Extract the [X, Y] coordinate from the center of the cell holding the provided text.  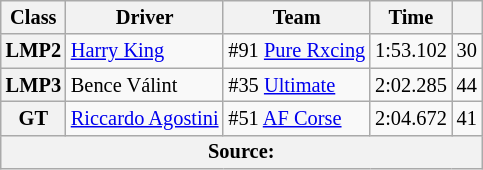
Harry King [144, 51]
Driver [144, 17]
41 [467, 118]
#51 AF Corse [296, 118]
#91 Pure Rxcing [296, 51]
44 [467, 85]
2:04.672 [411, 118]
Class [34, 17]
Source: [242, 152]
GT [34, 118]
LMP3 [34, 85]
Time [411, 17]
LMP2 [34, 51]
30 [467, 51]
2:02.285 [411, 85]
1:53.102 [411, 51]
Riccardo Agostini [144, 118]
Bence Válint [144, 85]
Team [296, 17]
#35 Ultimate [296, 85]
